Capture the cell that displays the provided text and extract its (X, Y) central coordinate. 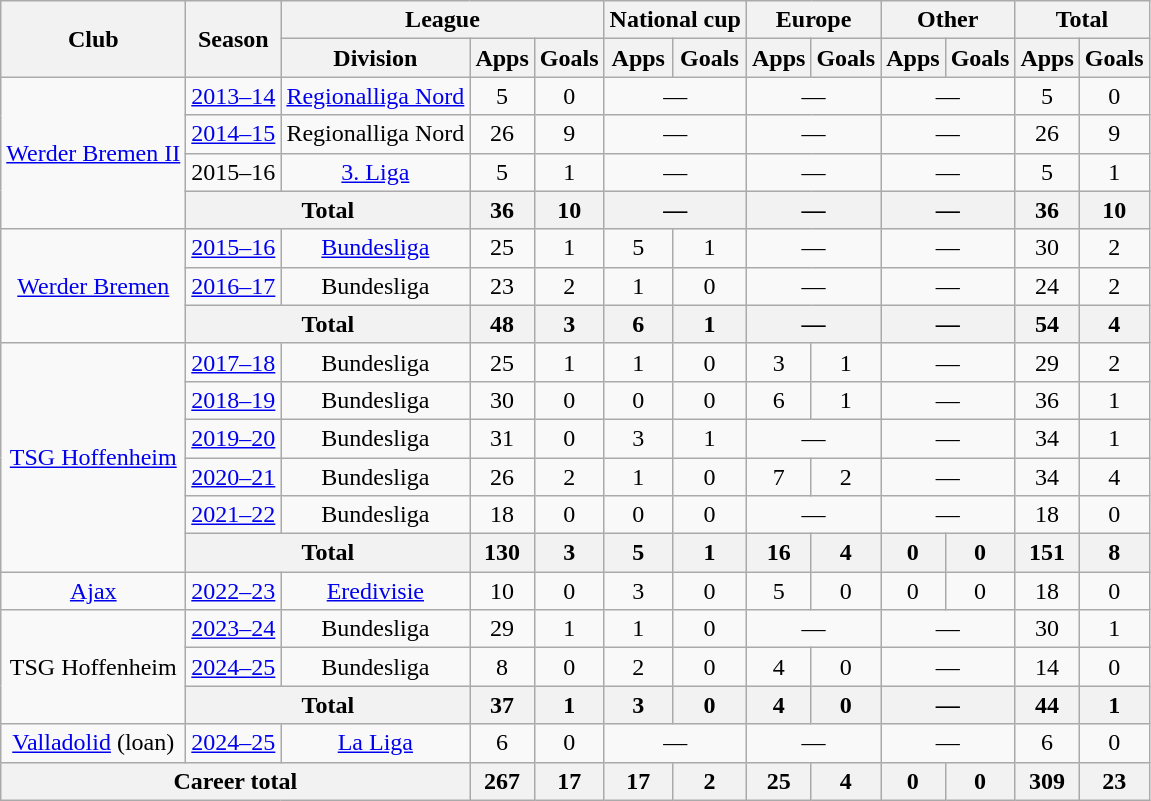
3. Liga (376, 172)
Valladolid (loan) (94, 743)
2017–18 (234, 362)
2016–17 (234, 286)
Career total (236, 781)
24 (1047, 286)
2019–20 (234, 438)
16 (778, 553)
309 (1047, 781)
37 (502, 705)
2020–21 (234, 477)
31 (502, 438)
2018–19 (234, 400)
Werder Bremen II (94, 153)
54 (1047, 324)
14 (1047, 667)
2014–15 (234, 134)
Division (376, 58)
La Liga (376, 743)
2023–24 (234, 629)
2022–23 (234, 591)
2021–22 (234, 515)
151 (1047, 553)
7 (778, 477)
Europe (813, 20)
Season (234, 39)
League (442, 20)
Club (94, 39)
National cup (675, 20)
Ajax (94, 591)
Werder Bremen (94, 286)
130 (502, 553)
267 (502, 781)
48 (502, 324)
2013–14 (234, 96)
Eredivisie (376, 591)
Other (948, 20)
44 (1047, 705)
